Determine the [X, Y] coordinate at the center of the cell enclosing the given text.  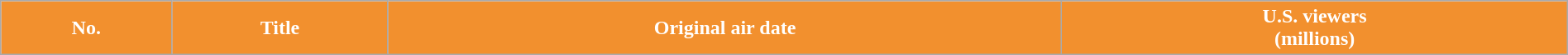
U.S. viewers(millions) [1315, 28]
Original air date [724, 28]
Title [280, 28]
No. [86, 28]
